From the cell containing the given text, extract its center point as [x, y] coordinate. 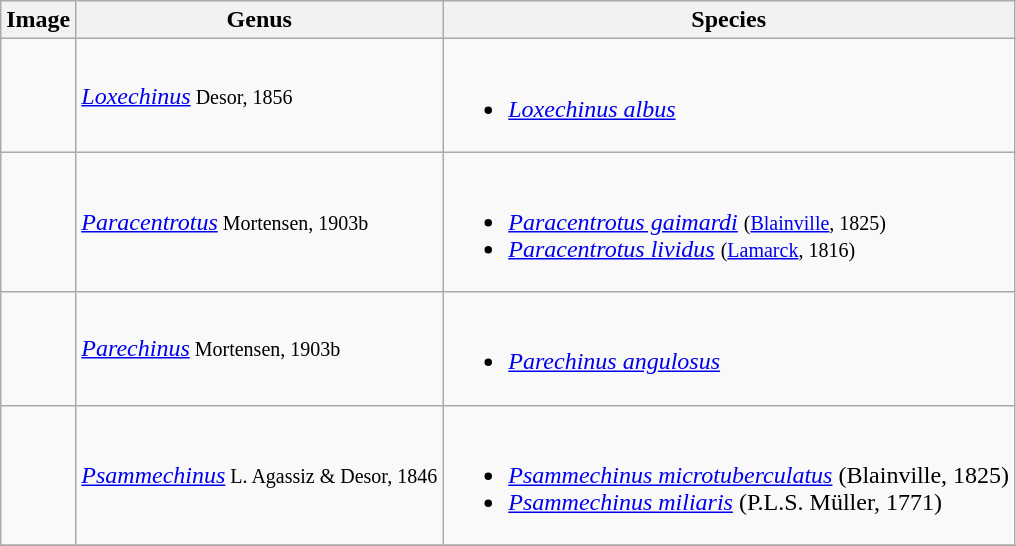
Loxechinus albus [729, 96]
Species [729, 20]
Loxechinus Desor, 1856 [260, 96]
Paracentrotus Mortensen, 1903b [260, 222]
Psammechinus microtuberculatus (Blainville, 1825)Psammechinus miliaris (P.L.S. Müller, 1771) [729, 475]
Parechinus Mortensen, 1903b [260, 348]
Parechinus angulosus [729, 348]
Psammechinus L. Agassiz & Desor, 1846 [260, 475]
Genus [260, 20]
Image [38, 20]
Paracentrotus gaimardi (Blainville, 1825)Paracentrotus lividus (Lamarck, 1816) [729, 222]
